Return (x, y) of the center of cell containing provided text 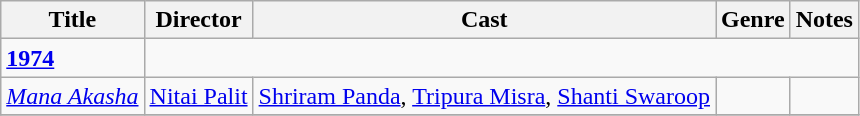
Cast (484, 20)
Mana Akasha (72, 96)
Notes (824, 20)
Genre (754, 20)
1974 (72, 58)
Nitai Palit (198, 96)
Director (198, 20)
Title (72, 20)
Shriram Panda, Tripura Misra, Shanti Swaroop (484, 96)
